Search for the cell housing the specified text and yield its (X, Y) center coordinate. 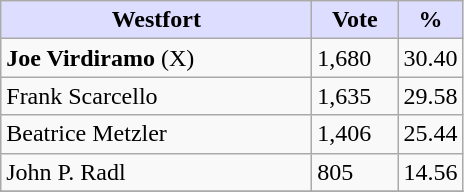
30.40 (430, 58)
1,680 (355, 58)
14.56 (430, 172)
Westfort (156, 20)
805 (355, 172)
1,406 (355, 134)
% (430, 20)
29.58 (430, 96)
Beatrice Metzler (156, 134)
25.44 (430, 134)
1,635 (355, 96)
Joe Virdiramo (X) (156, 58)
John P. Radl (156, 172)
Vote (355, 20)
Frank Scarcello (156, 96)
